Pinpoint the cell where the given text exists, returning its [x, y] midpoint coordinate. 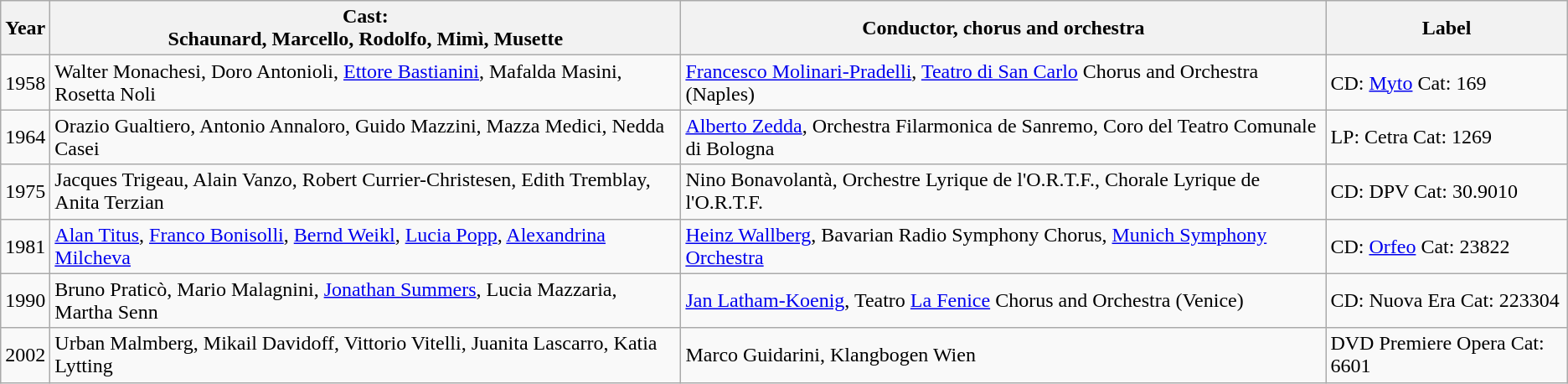
Year [25, 29]
Conductor, chorus and orchestra [1003, 29]
Cast:Schaunard, Marcello, Rodolfo, Mimì, Musette [365, 29]
Orazio Gualtiero, Antonio Annaloro, Guido Mazzini, Mazza Medici, Nedda Casei [365, 138]
1964 [25, 138]
Heinz Wallberg, Bavarian Radio Symphony Chorus, Munich Symphony Orchestra [1003, 246]
CD: DPV Cat: 30.9010 [1447, 191]
2002 [25, 355]
Marco Guidarini, Klangbogen Wien [1003, 355]
1981 [25, 246]
Jan Latham-Koenig, Teatro La Fenice Chorus and Orchestra (Venice) [1003, 300]
Urban Malmberg, Mikail Davidoff, Vittorio Vitelli, Juanita Lascarro, Katia Lytting [365, 355]
CD: Orfeo Cat: 23822 [1447, 246]
Nino Bonavolantà, Orchestre Lyrique de l'O.R.T.F., Chorale Lyrique de l'O.R.T.F. [1003, 191]
Alan Titus, Franco Bonisolli, Bernd Weikl, Lucia Popp, Alexandrina Milcheva [365, 246]
LP: Cetra Cat: 1269 [1447, 138]
1958 [25, 82]
Bruno Praticò, Mario Malagnini, Jonathan Summers, Lucia Mazzaria, Martha Senn [365, 300]
Jacques Trigeau, Alain Vanzo, Robert Currier-Christesen, Edith Tremblay, Anita Terzian [365, 191]
CD: Myto Cat: 169 [1447, 82]
1975 [25, 191]
CD: Nuova Era Cat: 223304 [1447, 300]
Francesco Molinari-Pradelli, Teatro di San Carlo Chorus and Orchestra (Naples) [1003, 82]
Walter Monachesi, Doro Antonioli, Ettore Bastianini, Mafalda Masini, Rosetta Noli [365, 82]
Label [1447, 29]
DVD Premiere Opera Cat: 6601 [1447, 355]
Alberto Zedda, Orchestra Filarmonica de Sanremo, Coro del Teatro Comunale di Bologna [1003, 138]
1990 [25, 300]
